Return the [x, y] coordinate for the center point of the cell that contains the specified text.  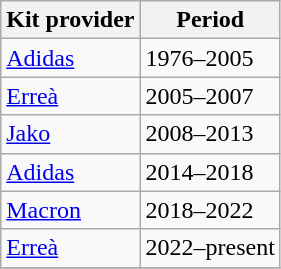
2018–2022 [210, 210]
Jako [70, 134]
Macron [70, 210]
2022–present [210, 248]
2008–2013 [210, 134]
2005–2007 [210, 96]
Kit provider [70, 20]
2014–2018 [210, 172]
1976–2005 [210, 58]
Period [210, 20]
